Locate the cell with the specified text and output its (x, y) center coordinate. 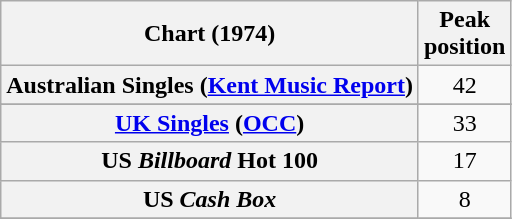
17 (464, 161)
Peakposition (464, 34)
UK Singles (OCC) (210, 123)
Chart (1974) (210, 34)
33 (464, 123)
US Billboard Hot 100 (210, 161)
42 (464, 85)
Australian Singles (Kent Music Report) (210, 85)
US Cash Box (210, 199)
8 (464, 199)
